Identify which cell holds the provided text, then report its (x, y) central coordinate. 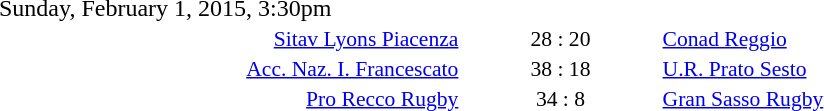
38 : 18 (560, 68)
28 : 20 (560, 38)
